Capture the cell that displays the provided text and extract its [X, Y] central coordinate. 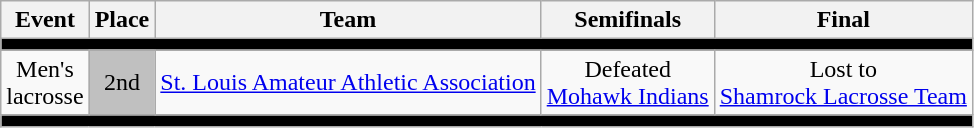
Defeated Mohawk Indians [628, 82]
Men's lacrosse [45, 82]
St. Louis Amateur Athletic Association [348, 82]
Lost to Shamrock Lacrosse Team [843, 82]
Place [122, 20]
Semifinals [628, 20]
Event [45, 20]
Team [348, 20]
Final [843, 20]
2nd [122, 82]
